Provide the (X, Y) coordinate of the cell's center where the given text is located.  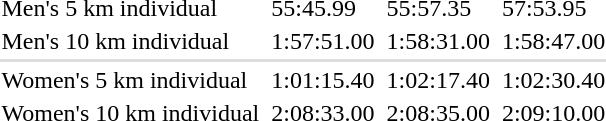
Men's 10 km individual (130, 41)
1:02:17.40 (438, 80)
1:58:47.00 (553, 41)
1:57:51.00 (323, 41)
1:58:31.00 (438, 41)
1:02:30.40 (553, 80)
1:01:15.40 (323, 80)
Women's 5 km individual (130, 80)
